Return the [x, y] coordinate for the center point of the cell that contains the specified text.  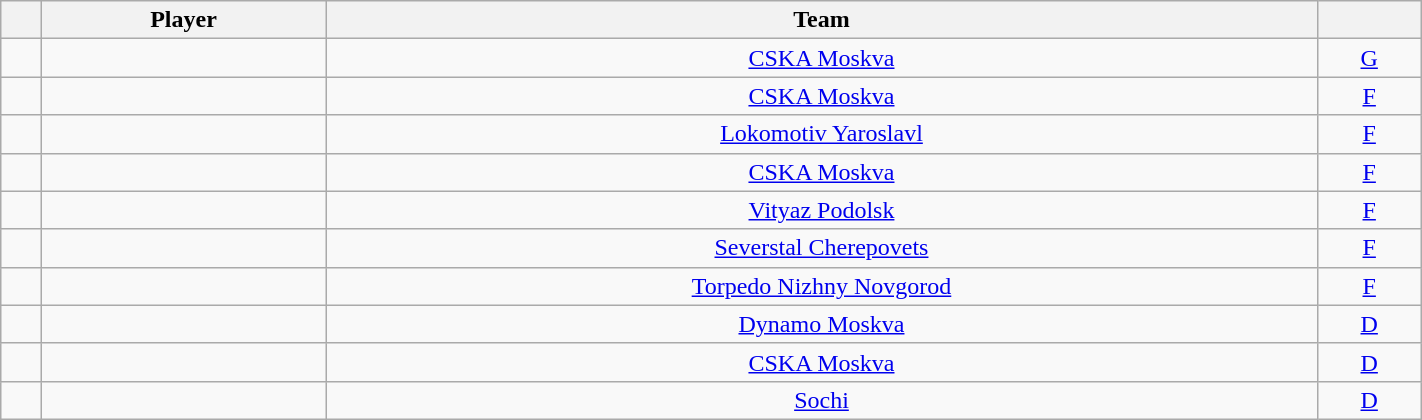
Torpedo Nizhny Novgorod [822, 286]
Vityaz Podolsk [822, 210]
Player [184, 20]
Lokomotiv Yaroslavl [822, 134]
Team [822, 20]
Sochi [822, 400]
Dynamo Moskva [822, 324]
Severstal Cherepovets [822, 248]
G [1369, 58]
